Return (x, y) of the center of cell containing provided text 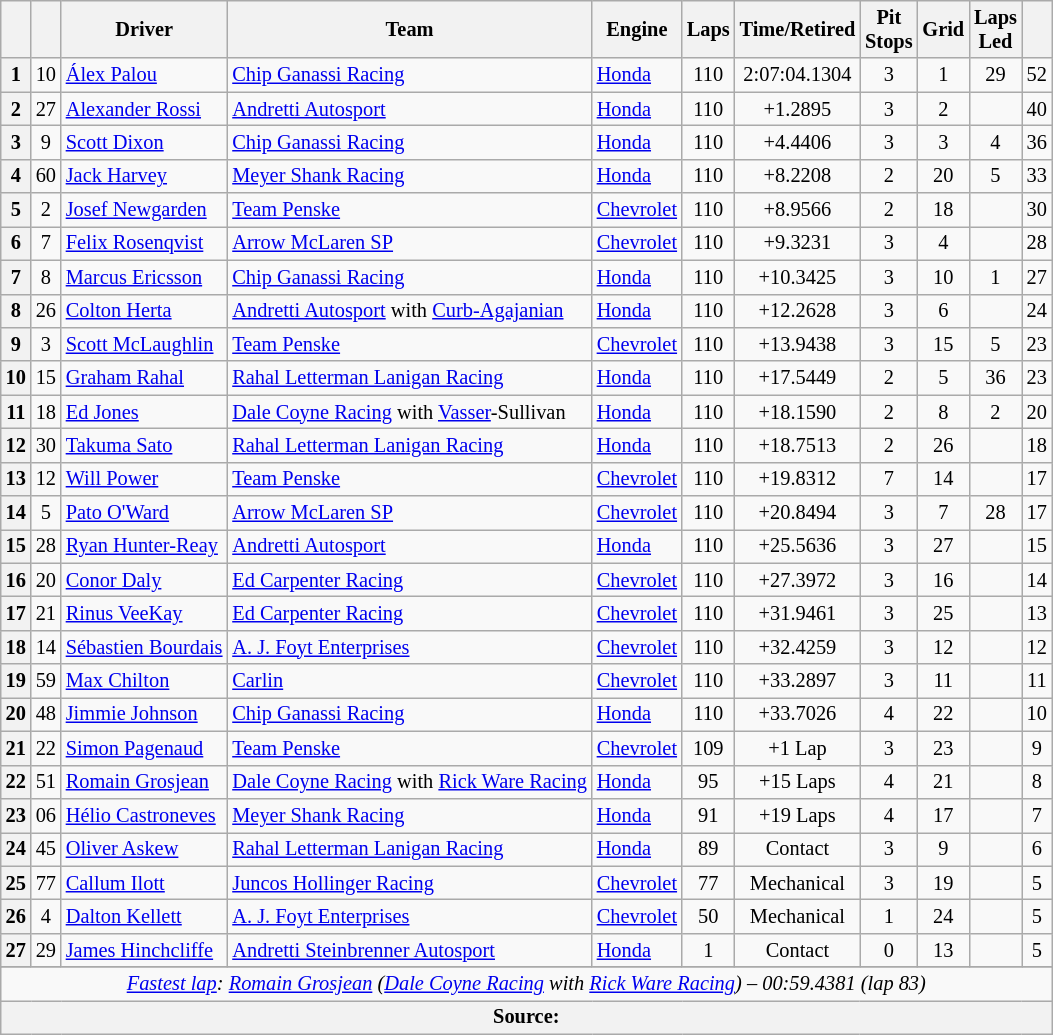
Marcus Ericsson (144, 277)
Andretti Autosport with Curb-Agajanian (409, 311)
Driver (144, 29)
+8.9566 (798, 210)
Dale Coyne Racing with Vasser-Sullivan (409, 412)
+13.9438 (798, 344)
Scott Dixon (144, 142)
Will Power (144, 479)
95 (708, 782)
Jimmie Johnson (144, 714)
+18.7513 (798, 445)
Ed Jones (144, 412)
40 (1037, 109)
+9.3231 (798, 243)
06 (46, 815)
Team (409, 29)
Dalton Kellett (144, 916)
Callum Ilott (144, 883)
Hélio Castroneves (144, 815)
Conor Daly (144, 580)
60 (46, 176)
+25.5636 (798, 546)
+1.2895 (798, 109)
Colton Herta (144, 311)
2:07:04.1304 (798, 75)
+31.9461 (798, 613)
52 (1037, 75)
+32.4259 (798, 647)
LapsLed (996, 29)
+18.1590 (798, 412)
James Hinchcliffe (144, 950)
89 (708, 849)
Simon Pagenaud (144, 748)
45 (46, 849)
+1 Lap (798, 748)
Álex Palou (144, 75)
+20.8494 (798, 513)
PitStops (888, 29)
109 (708, 748)
Dale Coyne Racing with Rick Ware Racing (409, 782)
Romain Grosjean (144, 782)
Oliver Askew (144, 849)
Jack Harvey (144, 176)
Takuma Sato (144, 445)
0 (888, 950)
Scott McLaughlin (144, 344)
Grid (943, 29)
+8.2208 (798, 176)
Ryan Hunter-Reay (144, 546)
Graham Rahal (144, 378)
+19.8312 (798, 479)
51 (46, 782)
Time/Retired (798, 29)
Rinus VeeKay (144, 613)
+33.2897 (798, 681)
Andretti Steinbrenner Autosport (409, 950)
59 (46, 681)
Felix Rosenqvist (144, 243)
+4.4406 (798, 142)
48 (46, 714)
Max Chilton (144, 681)
+33.7026 (798, 714)
91 (708, 815)
Juncos Hollinger Racing (409, 883)
Josef Newgarden (144, 210)
+15 Laps (798, 782)
+17.5449 (798, 378)
Fastest lap: Romain Grosjean (Dale Coyne Racing with Rick Ware Racing) – 00:59.4381 (lap 83) (526, 984)
33 (1037, 176)
Source: (526, 1017)
Alexander Rossi (144, 109)
50 (708, 916)
Sébastien Bourdais (144, 647)
Carlin (409, 681)
+10.3425 (798, 277)
Engine (637, 29)
+27.3972 (798, 580)
+19 Laps (798, 815)
Laps (708, 29)
+12.2628 (798, 311)
Pato O'Ward (144, 513)
